Capture the cell that displays the provided text and extract its (x, y) central coordinate. 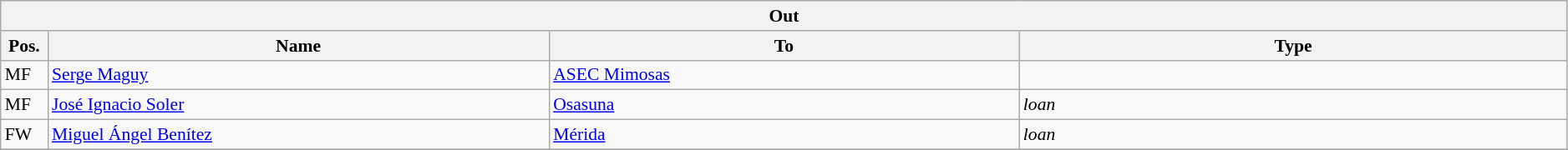
Serge Maguy (298, 75)
José Ignacio Soler (298, 105)
Miguel Ángel Benítez (298, 135)
Name (298, 46)
Pos. (24, 46)
Out (784, 16)
To (784, 46)
FW (24, 135)
ASEC Mimosas (784, 75)
Mérida (784, 135)
Osasuna (784, 105)
Type (1293, 46)
